Return the (x, y) coordinate for the center point of the cell that contains the specified text.  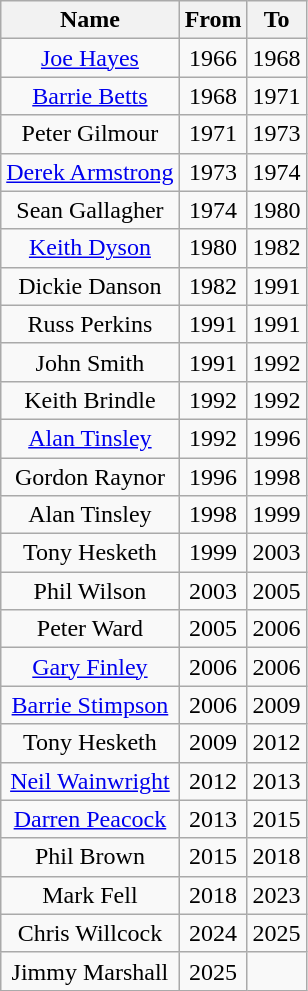
Phil Brown (90, 857)
Keith Brindle (90, 400)
Russ Perkins (90, 324)
From (213, 20)
To (276, 20)
Neil Wainwright (90, 781)
Peter Gilmour (90, 134)
Jimmy Marshall (90, 971)
Barrie Betts (90, 96)
Chris Willcock (90, 933)
Joe Hayes (90, 58)
Peter Ward (90, 629)
Derek Armstrong (90, 172)
Gordon Raynor (90, 477)
Gary Finley (90, 667)
Dickie Danson (90, 286)
Sean Gallagher (90, 210)
1966 (213, 58)
Name (90, 20)
Barrie Stimpson (90, 705)
Mark Fell (90, 895)
2023 (276, 895)
Keith Dyson (90, 248)
Darren Peacock (90, 819)
John Smith (90, 362)
Phil Wilson (90, 591)
2024 (213, 933)
